Extract the [x, y] coordinate from the center of the cell holding the provided text.  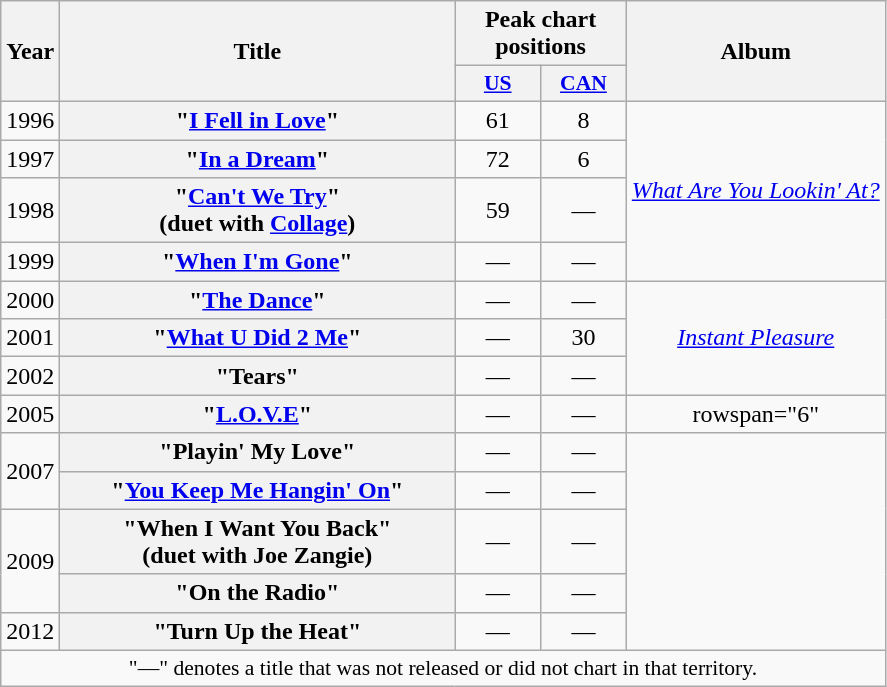
1997 [30, 159]
"When I Want You Back"(duet with Joe Zangie) [258, 542]
US [498, 84]
Peak chart positions [540, 34]
2005 [30, 414]
"I Fell in Love" [258, 120]
1996 [30, 120]
"Tears" [258, 376]
2000 [30, 300]
Album [756, 52]
"When I'm Gone" [258, 262]
Instant Pleasure [756, 338]
72 [498, 159]
59 [498, 210]
"You Keep Me Hangin' On" [258, 490]
2007 [30, 471]
"Playin' My Love" [258, 452]
rowspan="6" [756, 414]
"In a Dream" [258, 159]
"L.O.V.E" [258, 414]
"What U Did 2 Me" [258, 338]
"Turn Up the Heat" [258, 631]
1998 [30, 210]
61 [498, 120]
"—" denotes a title that was not released or did not chart in that territory. [443, 668]
8 [584, 120]
2002 [30, 376]
2001 [30, 338]
30 [584, 338]
"On the Radio" [258, 593]
2012 [30, 631]
What Are You Lookin' At? [756, 190]
6 [584, 159]
CAN [584, 84]
Year [30, 52]
1999 [30, 262]
"Can't We Try"(duet with Collage) [258, 210]
"The Dance" [258, 300]
2009 [30, 560]
Title [258, 52]
